Return [x, y] of the center of cell containing provided text 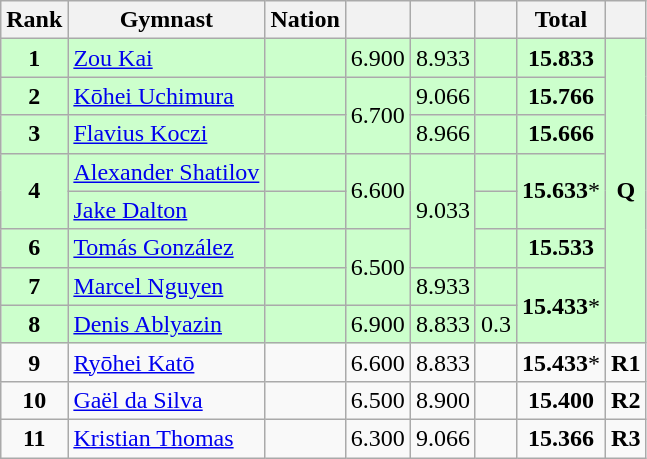
Q [626, 191]
15.633* [560, 191]
Marcel Nguyen [166, 286]
8.966 [442, 134]
R1 [626, 362]
10 [34, 400]
15.766 [560, 96]
Zou Kai [166, 58]
Kōhei Uchimura [166, 96]
9.033 [442, 210]
15.833 [560, 58]
Gaël da Silva [166, 400]
15.400 [560, 400]
3 [34, 134]
Flavius Koczi [166, 134]
Denis Ablyazin [166, 324]
7 [34, 286]
4 [34, 191]
Kristian Thomas [166, 438]
Total [560, 20]
6.700 [378, 115]
11 [34, 438]
9 [34, 362]
1 [34, 58]
8.900 [442, 400]
8 [34, 324]
Rank [34, 20]
Gymnast [166, 20]
Ryōhei Katō [166, 362]
15.533 [560, 248]
Nation [305, 20]
15.666 [560, 134]
6.300 [378, 438]
R2 [626, 400]
Alexander Shatilov [166, 172]
6 [34, 248]
2 [34, 96]
Tomás González [166, 248]
0.3 [496, 324]
15.366 [560, 438]
Jake Dalton [166, 210]
R3 [626, 438]
